Output the (X, Y) coordinate of the center of the cell containing the given text.  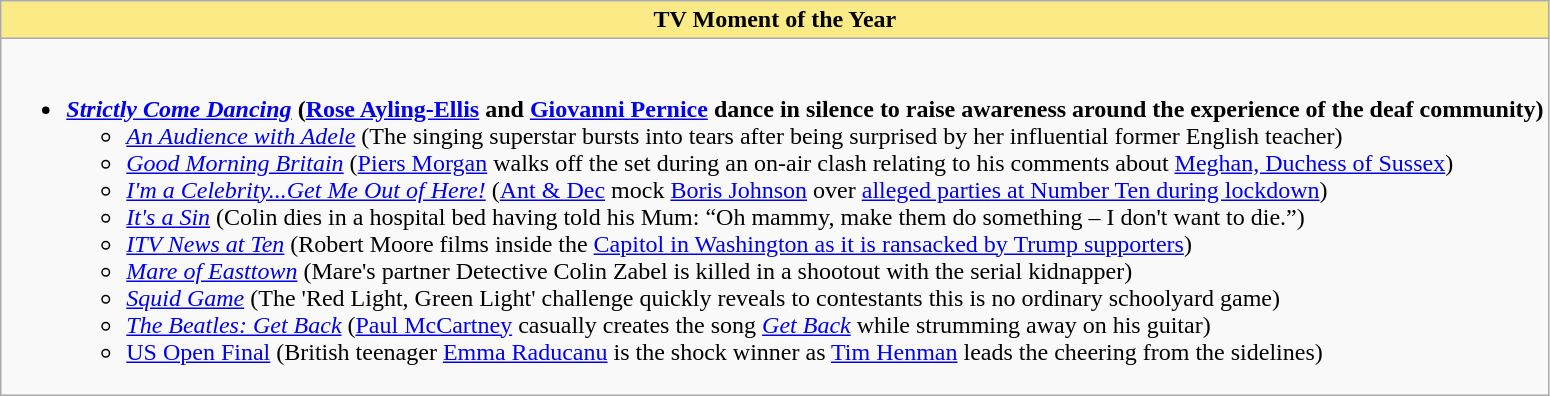
TV Moment of the Year (775, 20)
